From the cell containing the given text, extract its center point as (x, y) coordinate. 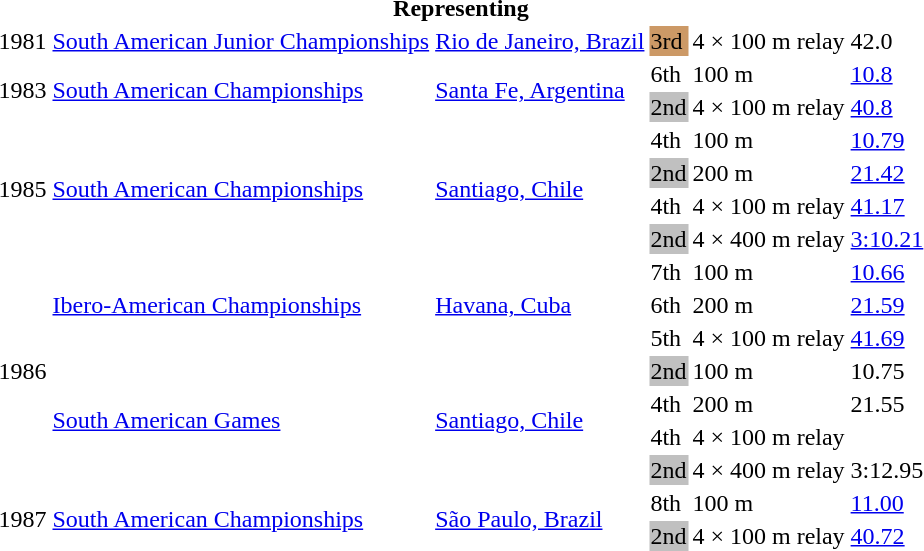
Ibero-American Championships (241, 305)
8th (668, 503)
Santa Fe, Argentina (540, 90)
7th (668, 272)
Havana, Cuba (540, 305)
3rd (668, 41)
South American Junior Championships (241, 41)
5th (668, 338)
South American Games (241, 420)
São Paulo, Brazil (540, 520)
Rio de Janeiro, Brazil (540, 41)
